Return [x, y] of the center of cell containing provided text 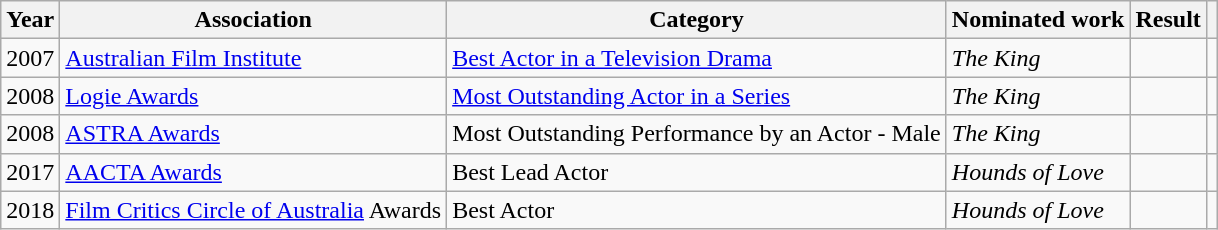
Best Lead Actor [697, 172]
Film Critics Circle of Australia Awards [254, 210]
Most Outstanding Actor in a Series [697, 96]
Logie Awards [254, 96]
Year [30, 20]
2018 [30, 210]
AACTA Awards [254, 172]
Category [697, 20]
ASTRA Awards [254, 134]
Nominated work [1038, 20]
Result [1168, 20]
Best Actor in a Television Drama [697, 58]
Most Outstanding Performance by an Actor - Male [697, 134]
Best Actor [697, 210]
Australian Film Institute [254, 58]
2017 [30, 172]
Association [254, 20]
2007 [30, 58]
